Return [X, Y] of the center of cell containing provided text 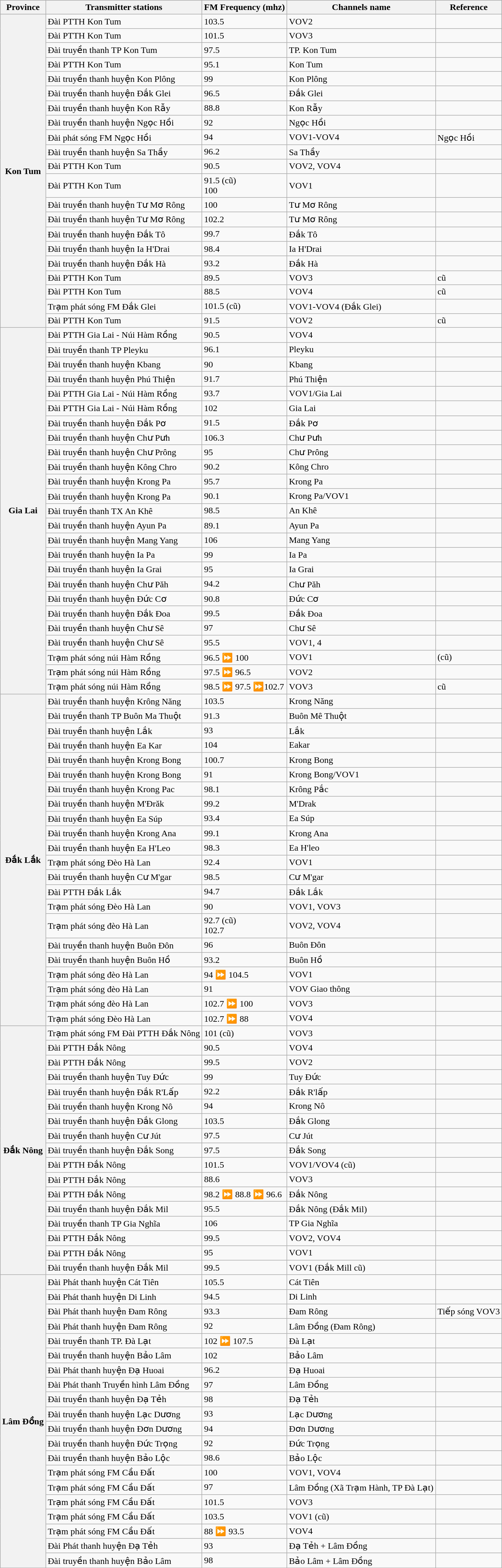
Đài truyền thanh huyện Ia Grai [124, 570]
Krong Pa [361, 481]
Đài PTTH Đắk Lắk [124, 892]
(cũ) [469, 657]
Đài truyền thanh huyện Đắk Pơ [124, 423]
Đắk Hà [361, 263]
Chư Prông [361, 452]
Eakar [361, 745]
96 [244, 945]
Đài truyền thanh huyện Buôn Đôn [124, 945]
Đài phát sóng FM Ngọc Hồi [124, 137]
Đài truyền thanh TP. Đà Lạt [124, 1341]
Đài Phát thanh Truyền hình Lâm Đồng [124, 1385]
Phú Thiện [361, 379]
94 ⏩ 104.5 [244, 974]
94.2 [244, 584]
88.5 [244, 292]
Bảo Lộc [361, 1458]
98.3 [244, 848]
Đắk Song [361, 1150]
Đài truyền thanh huyện Bảo Lộc [124, 1458]
94.5 [244, 1297]
VOV1-VOV4 (Đắk Glei) [361, 306]
VOV Giao thông [361, 989]
88.6 [244, 1180]
Đài truyền thanh huyện Đắk Glei [124, 93]
Chư Pưh [361, 438]
Đài truyền thanh huyện Ngọc Hồi [124, 123]
Chư Păh [361, 584]
VOV1-VOV4 [361, 137]
89.1 [244, 526]
Krong Nô [361, 1106]
Lắk [361, 731]
96.5 ⏩ 100 [244, 657]
Đài truyền thanh huyện Đức Cơ [124, 599]
Đài Phát thanh huyện Cát Tiên [124, 1282]
Đài truyền thanh huyện Lắk [124, 731]
102.2 [244, 220]
VOV1 (Đắk Mill cũ) [361, 1268]
Đắk Nông (Đắk Mil) [361, 1209]
Province [23, 7]
VOV1 (cũ) [361, 1517]
91.5 (cũ) 100 [244, 185]
Đài truyền thanh huyện Ea Súp [124, 818]
Buôn Hồ [361, 960]
Đài truyền thanh huyện Ea H'Leo [124, 848]
Đạ Tẻh [361, 1399]
Đài truyền thanh huyện Đắk Tô [124, 234]
93.3 [244, 1311]
Đài Phát thanh huyện Di Linh [124, 1297]
Reference [469, 7]
Đài truyền thanh huyện Kông Chro [124, 467]
Tiếp sóng VOV3 [469, 1311]
90.1 [244, 496]
Đài truyền thanh TP Buôn Ma Thuột [124, 716]
Krong Bong/VOV1 [361, 775]
99.7 [244, 234]
Lâm Đồng (Xã Trạm Hành, TP Đà Lạt) [361, 1487]
TP Gia Nghĩa [361, 1224]
Cát Tiên [361, 1282]
Tuy Đức [361, 1077]
93.4 [244, 818]
Kông Chro [361, 467]
92.4 [244, 863]
Đài truyền thanh huyện Buôn Hồ [124, 960]
Đài truyền thanh huyện Đắk Glong [124, 1121]
Bảo Lâm + Lâm Đồng [361, 1561]
98.5 ⏩ 97.5 ⏩102.7 [244, 687]
98.2 ⏩ 88.8 ⏩ 96.6 [244, 1194]
TP. Kon Tum [361, 50]
88.8 [244, 108]
Cư M'gar [361, 877]
Đài truyền thanh huyện Ia Pa [124, 555]
Đài truyền thanh huyện Krong Pac [124, 789]
101 (cũ) [244, 1033]
Krong Ana [361, 833]
Đài truyền thanh huyện Ayun Pa [124, 526]
Đài truyền thanh TX An Khê [124, 511]
Cư Jút [361, 1135]
Bảo Lâm [361, 1355]
98.1 [244, 789]
Đài truyền thanh huyện Krông Năng [124, 701]
93.7 [244, 394]
Đài truyền thanh huyện Cư Jút [124, 1135]
Buôn Mê Thuột [361, 716]
Đài truyền thanh huyện Đắk Đoa [124, 613]
Đạ Huoai [361, 1370]
An Khê [361, 511]
Đam Rông [361, 1311]
Đắk Glong [361, 1121]
Chư Sê [361, 628]
Đài truyền thanh huyện Kon Plông [124, 79]
Ea H'leo [361, 848]
Trạm phát sóng FM Đắk Glei [124, 306]
Đài truyền thanh huyện Ia H'Drai [124, 249]
Đài truyền thanh huyện Đức Trọng [124, 1443]
100.7 [244, 760]
90.8 [244, 599]
Đài truyền thanh huyện Chư Păh [124, 584]
Đà Lạt [361, 1341]
Pleyku [361, 350]
Krong Bong [361, 760]
Đài truyền thanh huyện Chư Pưh [124, 438]
VOV1, 4 [361, 643]
94.7 [244, 892]
95.1 [244, 64]
Đức Cơ [361, 599]
Sa Thầy [361, 152]
Di Linh [361, 1297]
Đài truyền thanh huyện Đắk Song [124, 1150]
Đài truyền thanh huyện Đắk R'Lấp [124, 1092]
Ia H'Drai [361, 249]
Ea Súp [361, 818]
96.5 [244, 93]
Đài truyền thanh huyện Cư M'gar [124, 877]
Đắk Tô [361, 234]
Mang Yang [361, 540]
Đài truyền thanh huyện Sa Thầy [124, 152]
Đạ Tẻh + Lâm Đồng [361, 1546]
Ayun Pa [361, 526]
Đắk Glei [361, 93]
96.1 [244, 350]
Đài truyền thanh huyện Mang Yang [124, 540]
Đài truyền thanh huyện Đắk Hà [124, 263]
M'Drak [361, 804]
91.3 [244, 716]
Đài truyền thanh huyện Tuy Đức [124, 1077]
89.5 [244, 278]
Đắk Pơ [361, 423]
92.7 (cũ) 102.7 [244, 926]
Đắk Đoa [361, 613]
102 ⏩ 107.5 [244, 1341]
Channels name [361, 7]
Đài truyền thanh huyện M'Đrăk [124, 804]
VOV1, VOV3 [361, 907]
92.2 [244, 1092]
91.7 [244, 379]
Đài truyền thanh huyện Krong Ana [124, 833]
VOV1/Gia Lai [361, 394]
FM Frequency (mhz) [244, 7]
104 [244, 745]
Đài truyền thanh TP Pleyku [124, 350]
Buôn Đôn [361, 945]
Đài truyền thanh huyện Lạc Dương [124, 1414]
99.2 [244, 804]
Đài truyền thanh huyện Kbang [124, 364]
Đài Phát thanh huyện Đạ Tẻh [124, 1546]
102.7 ⏩ 100 [244, 1004]
Đài truyền thanh huyện Krong Nô [124, 1106]
Đắk R'lấp [361, 1092]
Đài truyền thanh huyện Ea Kar [124, 745]
88 ⏩ 93.5 [244, 1531]
Krong Pa/VOV1 [361, 496]
99.1 [244, 833]
Kbang [361, 364]
Lâm Đồng (Đam Rông) [361, 1326]
97.5 ⏩ 96.5 [244, 672]
Trạm phát sóng FM Đài PTTH Đắk Nông [124, 1033]
Kon Rẫy [361, 108]
Ia Grai [361, 570]
90.2 [244, 467]
VOV1/VOV4 (cũ) [361, 1165]
98.6 [244, 1458]
Krông Pắc [361, 789]
Đài truyền thanh huyện Đạ Tẻh [124, 1399]
Đài truyền thanh huyện Phú Thiện [124, 379]
Đài truyền thanh huyện Đơn Dương [124, 1429]
Krong Năng [361, 701]
Ia Pa [361, 555]
98.4 [244, 249]
101.5 (cũ) [244, 306]
Đơn Dương [361, 1429]
Kon Plông [361, 79]
Đài truyền thanh huyện Chư Prông [124, 452]
Đức Trọng [361, 1443]
VOV1, VOV4 [361, 1472]
Lạc Dương [361, 1414]
Đài truyền thanh huyện Kon Rẫy [124, 108]
Đài truyền thanh TP Kon Tum [124, 50]
Đài Phát thanh huyện Đạ Huoai [124, 1370]
106.3 [244, 438]
Đài truyền thanh TP Gia Nghĩa [124, 1224]
105.5 [244, 1282]
102.7 ⏩ 88 [244, 1018]
Transmitter stations [124, 7]
95.7 [244, 481]
